Scan for the cell matching the given text and deliver its [X, Y] coordinate at center. 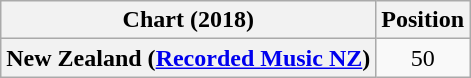
New Zealand (Recorded Music NZ) [188, 58]
50 [423, 58]
Chart (2018) [188, 20]
Position [423, 20]
